From the cell containing the given text, extract its center point as (X, Y) coordinate. 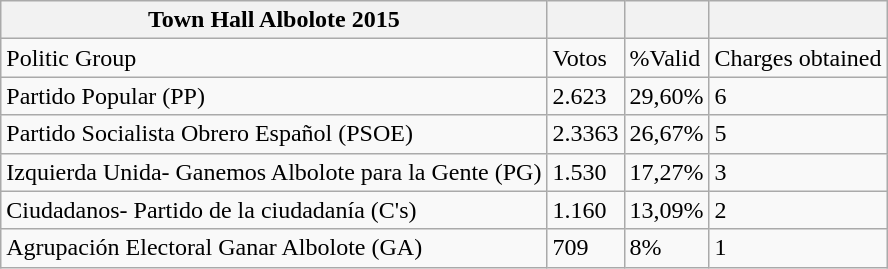
Partido Popular (PP) (274, 96)
2.623 (586, 96)
26,67% (666, 134)
%Valid (666, 58)
5 (798, 134)
Charges obtained (798, 58)
1.160 (586, 210)
29,60% (666, 96)
1.530 (586, 172)
8% (666, 248)
Ciudadanos- Partido de la ciudadanía (C's) (274, 210)
2.3363 (586, 134)
Izquierda Unida- Ganemos Albolote para la Gente (PG) (274, 172)
13,09% (666, 210)
Town Hall Albolote 2015 (274, 20)
3 (798, 172)
Partido Socialista Obrero Español (PSOE) (274, 134)
17,27% (666, 172)
Votos (586, 58)
2 (798, 210)
Agrupación Electoral Ganar Albolote (GA) (274, 248)
709 (586, 248)
6 (798, 96)
Politic Group (274, 58)
1 (798, 248)
